Output the (x, y) coordinate of the center of the cell containing the given text.  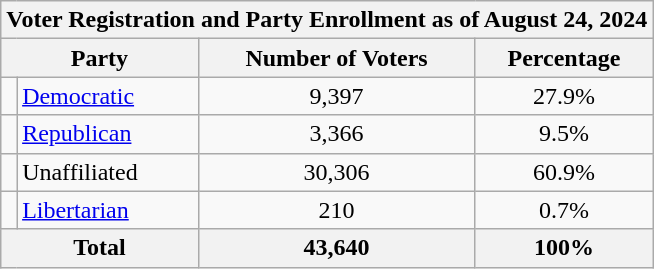
9,397 (336, 96)
43,640 (336, 248)
60.9% (564, 172)
Party (100, 58)
Republican (108, 134)
30,306 (336, 172)
Unaffiliated (108, 172)
9.5% (564, 134)
Percentage (564, 58)
3,366 (336, 134)
27.9% (564, 96)
Democratic (108, 96)
Libertarian (108, 210)
0.7% (564, 210)
Voter Registration and Party Enrollment as of August 24, 2024 (327, 20)
210 (336, 210)
Number of Voters (336, 58)
Total (100, 248)
100% (564, 248)
